Extract the (X, Y) coordinate from the center of the cell holding the provided text.  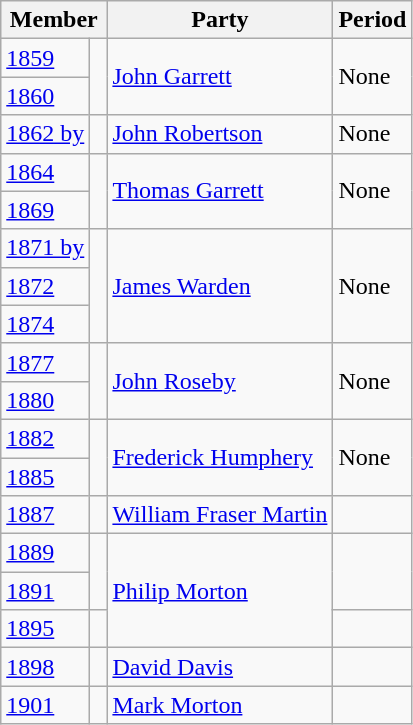
John Garrett (220, 77)
1895 (46, 629)
David Davis (220, 667)
1889 (46, 553)
1887 (46, 515)
1871 by (46, 248)
Thomas Garrett (220, 191)
Party (220, 20)
1872 (46, 286)
1882 (46, 438)
1859 (46, 58)
William Fraser Martin (220, 515)
1880 (46, 400)
Period (372, 20)
Mark Morton (220, 705)
1860 (46, 96)
Philip Morton (220, 591)
Member (54, 20)
John Roseby (220, 381)
1862 by (46, 134)
John Robertson (220, 134)
1874 (46, 324)
1885 (46, 477)
James Warden (220, 286)
1898 (46, 667)
1869 (46, 210)
1901 (46, 705)
Frederick Humphery (220, 457)
1864 (46, 172)
1891 (46, 591)
1877 (46, 362)
